Find where the given text appears and provide that cell's center as (X, Y) coordinate. 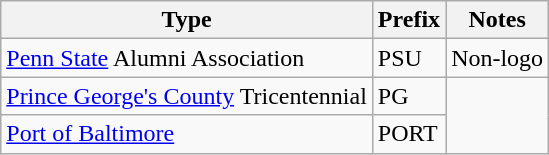
PORT (408, 134)
Penn State Alumni Association (187, 58)
Prefix (408, 20)
Type (187, 20)
Prince George's County Tricentennial (187, 96)
PG (408, 96)
PSU (408, 58)
Non-logo (498, 58)
Notes (498, 20)
Port of Baltimore (187, 134)
